Provide the (x, y) coordinate of the cell's center where the given text is located.  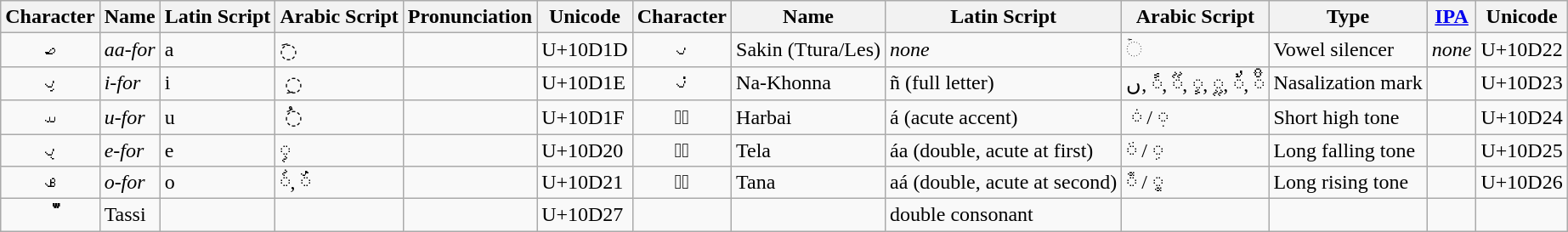
‌ ◌ُ (339, 117)
Vowel silencer (1348, 50)
U+10D20 (585, 150)
◌َ (339, 50)
U+10D25 (1521, 150)
aa-for (129, 50)
U+10D26 (1521, 183)
e-for (129, 150)
Harbai (809, 117)
𐴣 (682, 83)
Tassi (129, 215)
IPA (1452, 17)
◌࣫ / ◌࣮ (1195, 150)
U+10D1E (585, 83)
Short high tone (1348, 117)
◌𐴦 (682, 183)
Sakin (Ttura/Les) (809, 50)
𐴠 (50, 150)
U+10D23 (1521, 83)
Long rising tone (1348, 183)
‌ ◌࣪ / ◌࣭ (1195, 117)
Nasalization mark (1348, 83)
U+10D27 (585, 215)
U+10D1F (585, 117)
u-for (129, 117)
Na-Khonna (809, 83)
◌𐴤 (682, 117)
𐴧 (50, 215)
U+10D1D (585, 50)
◌ࣤ, ◌ࣥ (339, 183)
Type (1348, 17)
a (218, 50)
𐴡 (50, 183)
o (218, 183)
𐴞 (50, 83)
e (218, 150)
U+10D21 (585, 183)
ں, ◌ً, ◌ࣧ, ◌ٍ, ◌ࣩ, ◌ٌ, ◌ࣨ (1195, 83)
Tela (809, 150)
𐴢 (682, 50)
u (218, 117)
i (218, 83)
Pronunciation (469, 17)
◌ࣦ (339, 150)
‌ ◌ِ (339, 83)
i-for (129, 83)
U+10D22 (1521, 50)
o-for (129, 183)
á (acute accent) (1004, 117)
aá (double, acute at second) (1004, 183)
◌࣬ / ◌࣯ (1195, 183)
U+10D24 (1521, 117)
◌ۡ (1195, 50)
𐴟 (50, 117)
áa (double, acute at first) (1004, 150)
𐴝 (50, 50)
Long falling tone (1348, 150)
Tana (809, 183)
ñ (full letter) (1004, 83)
◌𐴥 (682, 150)
double consonant (1004, 215)
